Find where the given text appears and provide that cell's center as [x, y] coordinate. 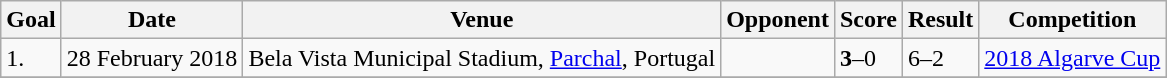
6–2 [940, 58]
Goal [31, 20]
Result [940, 20]
28 February 2018 [152, 58]
Score [868, 20]
Date [152, 20]
Competition [1072, 20]
Venue [482, 20]
2018 Algarve Cup [1072, 58]
1. [31, 58]
Bela Vista Municipal Stadium, Parchal, Portugal [482, 58]
Opponent [778, 20]
3–0 [868, 58]
